Search for the cell housing the specified text and yield its (x, y) center coordinate. 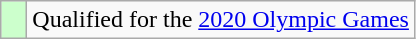
Qualified for the 2020 Olympic Games (221, 20)
